Return [x, y] of the center of cell containing provided text 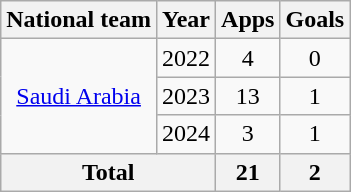
Apps [248, 20]
Saudi Arabia [79, 96]
21 [248, 172]
2023 [186, 96]
2 [315, 172]
Year [186, 20]
13 [248, 96]
2022 [186, 58]
Total [108, 172]
3 [248, 134]
4 [248, 58]
National team [79, 20]
0 [315, 58]
Goals [315, 20]
2024 [186, 134]
